Capture the cell that displays the provided text and extract its [X, Y] central coordinate. 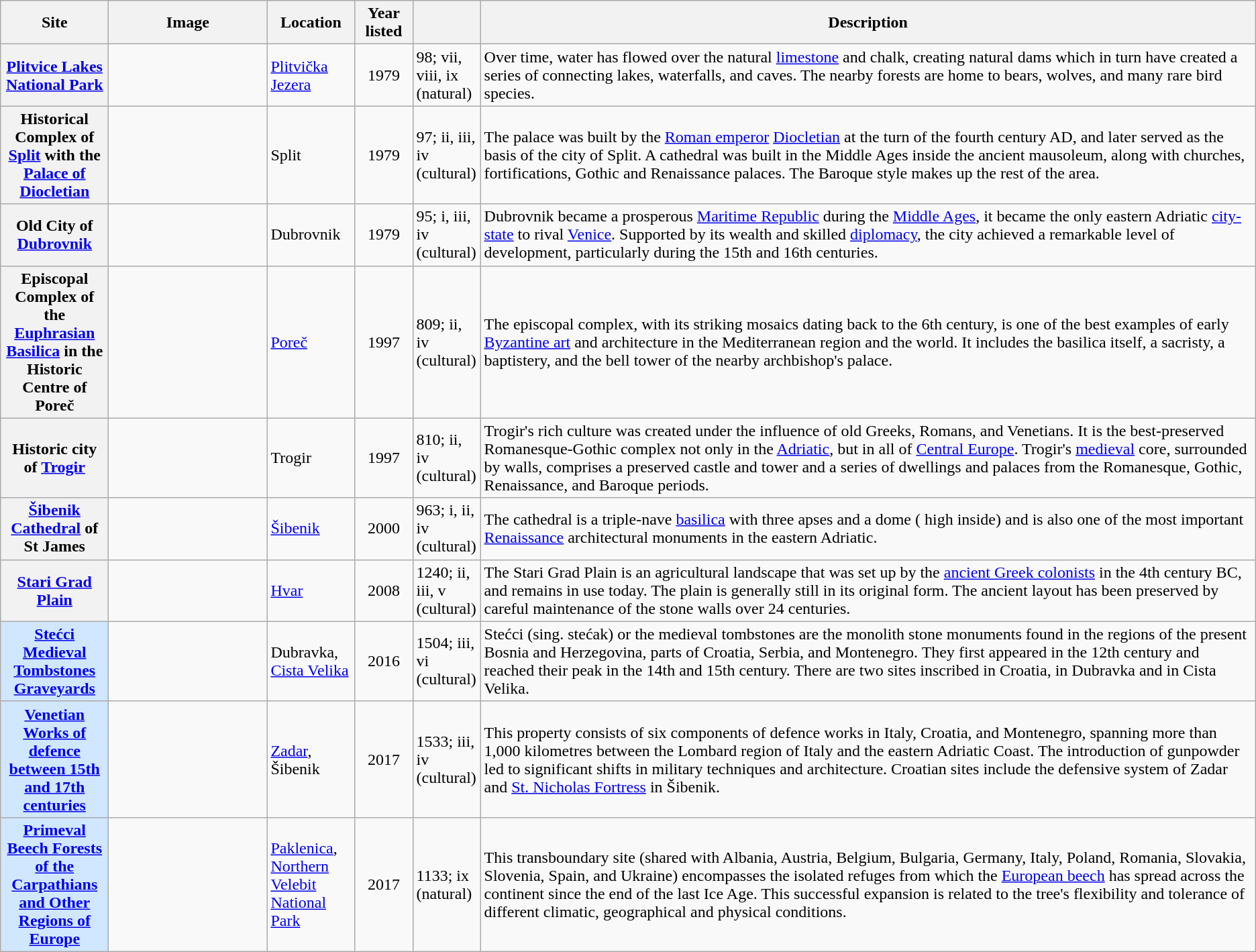
2000 [384, 529]
Plitvice Lakes National Park [55, 75]
Šibenik [311, 529]
1504; iii, vi (cultural) [447, 662]
Split [311, 155]
1533; iii, iv (cultural) [447, 759]
Venetian Works of defence between 15th and 17th centuries [55, 759]
810; ii, iv (cultural) [447, 458]
963; i, ii, iv (cultural) [447, 529]
Year listed [384, 23]
Image [188, 23]
Poreč [311, 342]
Primeval Beech Forests of the Carpathians and Other Regions of Europe [55, 884]
Historical Complex of Split with the Palace of Diocletian [55, 155]
Description [868, 23]
2016 [384, 662]
Trogir [311, 458]
Old City of Dubrovnik [55, 235]
Hvar [311, 590]
Šibenik Cathedral of St James [55, 529]
Plitvička Jezera [311, 75]
1133; ix (natural) [447, 884]
1240; ii, iii, v (cultural) [447, 590]
Episcopal Complex of the Euphrasian Basilica in the Historic Centre of Poreč [55, 342]
Paklenica, Northern Velebit National Park [311, 884]
809; ii, iv (cultural) [447, 342]
Dubravka, Cista Velika [311, 662]
Zadar, Šibenik [311, 759]
Site [55, 23]
Location [311, 23]
Dubrovnik [311, 235]
Stari Grad Plain [55, 590]
Stećci Medieval Tombstones Graveyards [55, 662]
95; i, iii, iv (cultural) [447, 235]
Historic city of Trogir [55, 458]
97; ii, iii, iv (cultural) [447, 155]
2008 [384, 590]
98; vii, viii, ix (natural) [447, 75]
